Search for the cell housing the specified text and yield its (x, y) center coordinate. 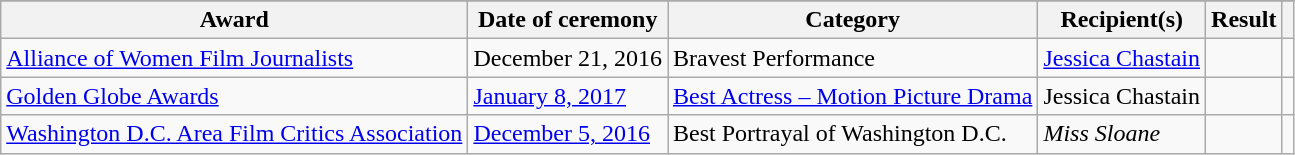
Award (234, 20)
Golden Globe Awards (234, 96)
Recipient(s) (1122, 20)
Bravest Performance (853, 58)
Best Portrayal of Washington D.C. (853, 134)
Category (853, 20)
Washington D.C. Area Film Critics Association (234, 134)
Date of ceremony (568, 20)
January 8, 2017 (568, 96)
Result (1244, 20)
December 5, 2016 (568, 134)
Alliance of Women Film Journalists (234, 58)
December 21, 2016 (568, 58)
Miss Sloane (1122, 134)
Best Actress – Motion Picture Drama (853, 96)
